Output the [x, y] coordinate of the center of the cell containing the given text.  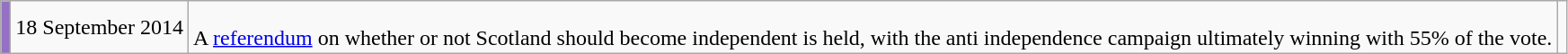
18 September 2014 [100, 27]
